Identify which cell holds the provided text, then report its [x, y] central coordinate. 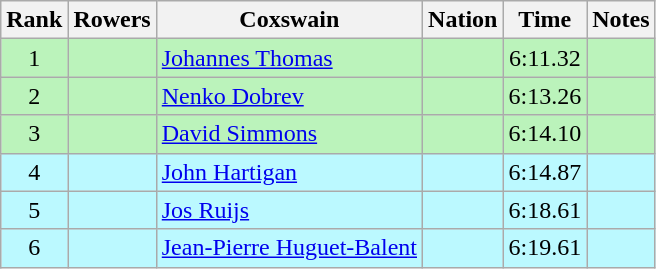
4 [34, 172]
Notes [621, 20]
3 [34, 134]
Nenko Dobrev [289, 96]
Jean-Pierre Huguet-Balent [289, 248]
Coxswain [289, 20]
David Simmons [289, 134]
Nation [463, 20]
Jos Ruijs [289, 210]
John Hartigan [289, 172]
6:13.26 [545, 96]
6:19.61 [545, 248]
6:18.61 [545, 210]
5 [34, 210]
6:14.10 [545, 134]
Rowers [112, 20]
2 [34, 96]
1 [34, 58]
6:11.32 [545, 58]
6:14.87 [545, 172]
Johannes Thomas [289, 58]
6 [34, 248]
Time [545, 20]
Rank [34, 20]
